Return [X, Y] of the center of cell containing provided text 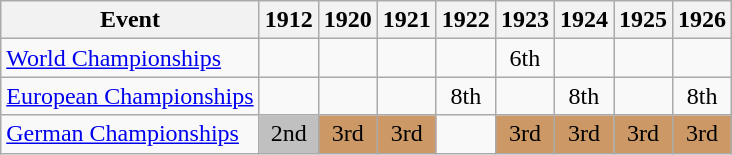
1912 [288, 20]
1926 [702, 20]
1920 [348, 20]
1925 [644, 20]
1924 [584, 20]
6th [524, 58]
1922 [466, 20]
1921 [406, 20]
German Championships [130, 134]
Event [130, 20]
2nd [288, 134]
1923 [524, 20]
World Championships [130, 58]
European Championships [130, 96]
